From the cell containing the given text, extract its center point as (X, Y) coordinate. 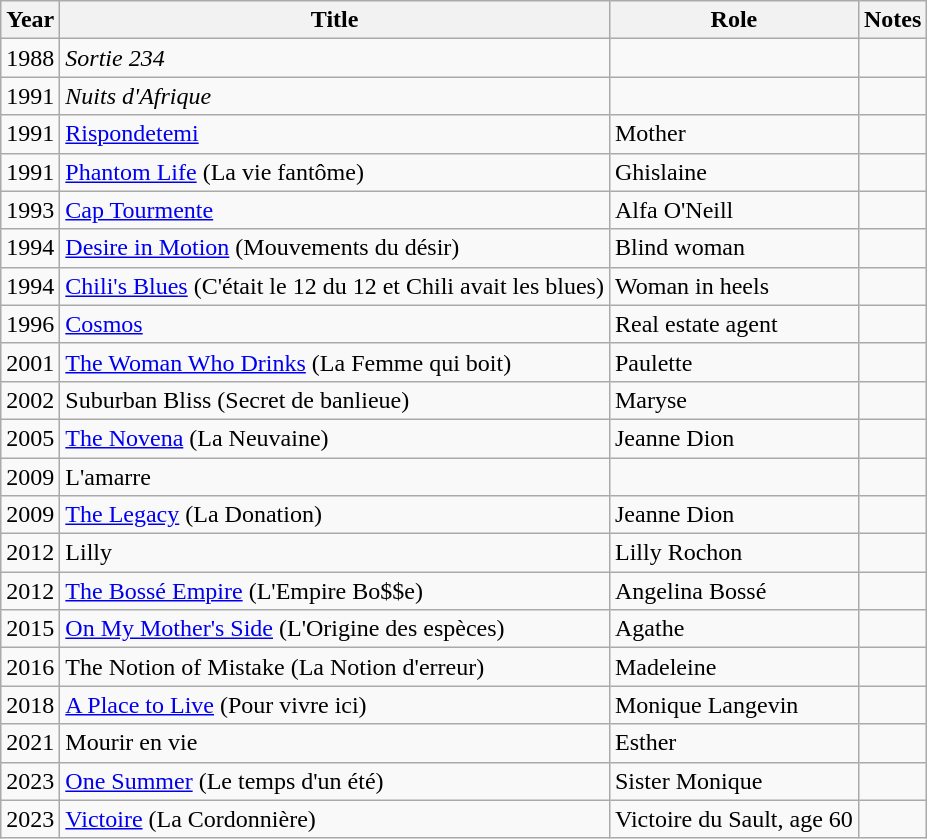
A Place to Live (Pour vivre ici) (335, 705)
Real estate agent (734, 324)
Cosmos (335, 324)
Desire in Motion (Mouvements du désir) (335, 248)
Lilly (335, 553)
Madeleine (734, 667)
Year (30, 20)
Sortie 234 (335, 58)
Mother (734, 134)
Esther (734, 743)
The Novena (La Neuvaine) (335, 438)
1996 (30, 324)
2018 (30, 705)
Victoire du Sault, age 60 (734, 819)
The Woman Who Drinks (La Femme qui boit) (335, 362)
Suburban Bliss (Secret de banlieue) (335, 400)
Paulette (734, 362)
Notes (892, 20)
Ghislaine (734, 172)
On My Mother's Side (L'Origine des espèces) (335, 629)
Rispondetemi (335, 134)
2021 (30, 743)
Mourir en vie (335, 743)
The Legacy (La Donation) (335, 515)
Monique Langevin (734, 705)
Chili's Blues (C'était le 12 du 12 et Chili avait les blues) (335, 286)
Blind woman (734, 248)
Phantom Life (La vie fantôme) (335, 172)
Role (734, 20)
1988 (30, 58)
Lilly Rochon (734, 553)
L'amarre (335, 477)
Sister Monique (734, 781)
2001 (30, 362)
2016 (30, 667)
One Summer (Le temps d'un été) (335, 781)
Angelina Bossé (734, 591)
Alfa O'Neill (734, 210)
Title (335, 20)
Cap Tourmente (335, 210)
2005 (30, 438)
1993 (30, 210)
2002 (30, 400)
Nuits d'Afrique (335, 96)
Maryse (734, 400)
2015 (30, 629)
The Notion of Mistake (La Notion d'erreur) (335, 667)
The Bossé Empire (L'Empire Bo$$e) (335, 591)
Woman in heels (734, 286)
Victoire (La Cordonnière) (335, 819)
Agathe (734, 629)
